From the cell containing the given text, extract its center point as (X, Y) coordinate. 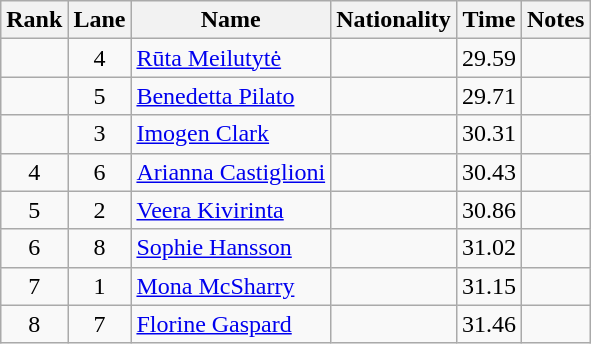
Imogen Clark (231, 134)
31.15 (488, 286)
Notes (555, 20)
Arianna Castiglioni (231, 172)
Name (231, 20)
30.31 (488, 134)
31.46 (488, 324)
Veera Kivirinta (231, 210)
Nationality (394, 20)
Rūta Meilutytė (231, 58)
Mona McSharry (231, 286)
30.43 (488, 172)
Time (488, 20)
Sophie Hansson (231, 248)
29.59 (488, 58)
Lane (100, 20)
31.02 (488, 248)
30.86 (488, 210)
29.71 (488, 96)
3 (100, 134)
2 (100, 210)
Rank (34, 20)
Florine Gaspard (231, 324)
Benedetta Pilato (231, 96)
1 (100, 286)
